Determine the (X, Y) coordinate at the center of the cell enclosing the given text.  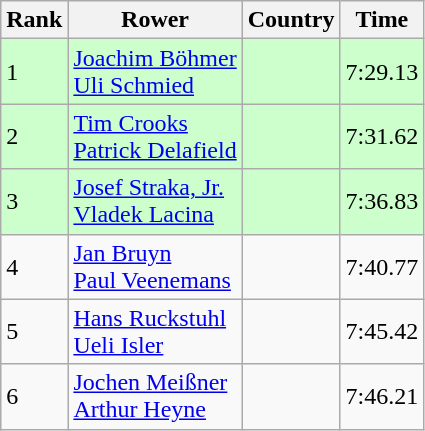
7:40.77 (382, 266)
7:36.83 (382, 202)
Time (382, 20)
Country (291, 20)
Rower (155, 20)
Rank (34, 20)
7:46.21 (382, 396)
Jochen MeißnerArthur Heyne (155, 396)
Josef Straka, Jr.Vladek Lacina (155, 202)
Hans RuckstuhlUeli Isler (155, 332)
7:29.13 (382, 72)
6 (34, 396)
5 (34, 332)
Jan BruynPaul Veenemans (155, 266)
2 (34, 136)
Tim CrooksPatrick Delafield (155, 136)
Joachim BöhmerUli Schmied (155, 72)
7:45.42 (382, 332)
4 (34, 266)
3 (34, 202)
1 (34, 72)
7:31.62 (382, 136)
